Pinpoint the cell where the given text exists, returning its (x, y) midpoint coordinate. 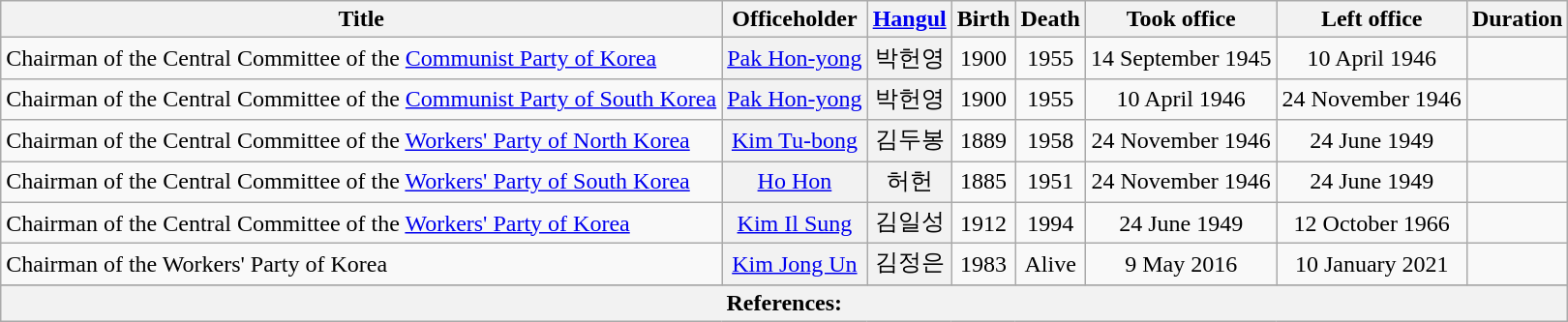
Hangul (910, 19)
1889 (983, 141)
Chairman of the Central Committee of the Communist Party of South Korea (362, 99)
김일성 (910, 222)
Title (362, 19)
Birth (983, 19)
Kim Tu-bong (795, 141)
Took office (1181, 19)
Chairman of the Central Committee of the Workers' Party of Korea (362, 222)
Chairman of the Central Committee of the Communist Party of Korea (362, 58)
Alive (1050, 265)
1951 (1050, 182)
Duration (1517, 19)
1912 (983, 222)
1958 (1050, 141)
10 January 2021 (1372, 265)
Death (1050, 19)
허헌 (910, 182)
Kim Il Sung (795, 222)
김두봉 (910, 141)
Ho Hon (795, 182)
14 September 1945 (1181, 58)
1994 (1050, 222)
References: (784, 303)
9 May 2016 (1181, 265)
Chairman of the Central Committee of the Workers' Party of South Korea (362, 182)
Chairman of the Central Committee of the Workers' Party of North Korea (362, 141)
12 October 1966 (1372, 222)
1983 (983, 265)
Chairman of the Workers' Party of Korea (362, 265)
김정은 (910, 265)
Left office (1372, 19)
1885 (983, 182)
Kim Jong Un (795, 265)
Officeholder (795, 19)
